Extract the [x, y] coordinate from the center of the cell holding the provided text.  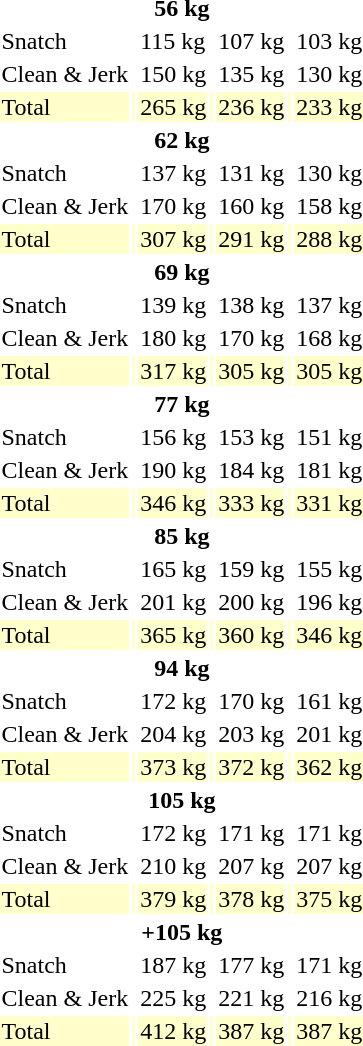
265 kg [174, 107]
135 kg [252, 74]
203 kg [252, 734]
177 kg [252, 965]
201 kg [174, 602]
187 kg [174, 965]
190 kg [174, 470]
379 kg [174, 899]
153 kg [252, 437]
150 kg [174, 74]
137 kg [174, 173]
387 kg [252, 1031]
156 kg [174, 437]
360 kg [252, 635]
210 kg [174, 866]
204 kg [174, 734]
378 kg [252, 899]
221 kg [252, 998]
373 kg [174, 767]
180 kg [174, 338]
412 kg [174, 1031]
317 kg [174, 371]
171 kg [252, 833]
131 kg [252, 173]
165 kg [174, 569]
236 kg [252, 107]
365 kg [174, 635]
160 kg [252, 206]
305 kg [252, 371]
139 kg [174, 305]
207 kg [252, 866]
225 kg [174, 998]
372 kg [252, 767]
200 kg [252, 602]
159 kg [252, 569]
333 kg [252, 503]
138 kg [252, 305]
184 kg [252, 470]
346 kg [174, 503]
291 kg [252, 239]
107 kg [252, 41]
115 kg [174, 41]
307 kg [174, 239]
